Provide the (x, y) coordinate of the cell's center where the given text is located.  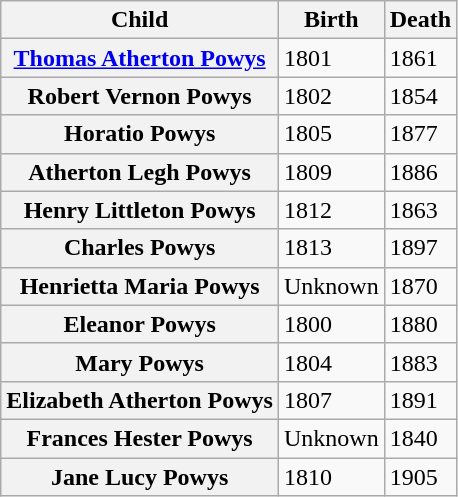
Jane Lucy Powys (140, 477)
1807 (331, 400)
Child (140, 20)
1804 (331, 362)
1800 (331, 324)
Henry Littleton Powys (140, 210)
Birth (331, 20)
1805 (331, 134)
1880 (420, 324)
1809 (331, 172)
1891 (420, 400)
Frances Hester Powys (140, 438)
Atherton Legh Powys (140, 172)
Charles Powys (140, 248)
Robert Vernon Powys (140, 96)
1870 (420, 286)
1897 (420, 248)
Thomas Atherton Powys (140, 58)
Death (420, 20)
1854 (420, 96)
1802 (331, 96)
1883 (420, 362)
1861 (420, 58)
1810 (331, 477)
1840 (420, 438)
1812 (331, 210)
Henrietta Maria Powys (140, 286)
1863 (420, 210)
1813 (331, 248)
1905 (420, 477)
Elizabeth Atherton Powys (140, 400)
Mary Powys (140, 362)
Horatio Powys (140, 134)
1801 (331, 58)
Eleanor Powys (140, 324)
1886 (420, 172)
1877 (420, 134)
